For the text-containing cell, return its midpoint in (x, y) coordinate format. 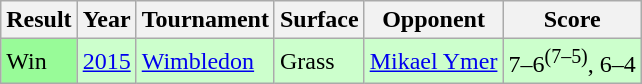
Wimbledon (205, 62)
Win (39, 62)
Year (106, 20)
Tournament (205, 20)
Score (572, 20)
Surface (319, 20)
Grass (319, 62)
Mikael Ymer (434, 62)
2015 (106, 62)
Opponent (434, 20)
7–6(7–5), 6–4 (572, 62)
Result (39, 20)
